From the cell containing the given text, extract its center point as [x, y] coordinate. 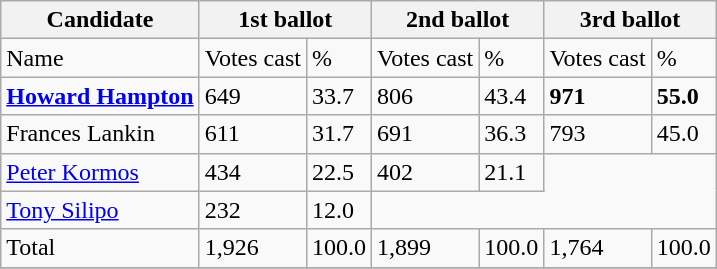
1,926 [252, 248]
1,899 [426, 248]
Candidate [100, 20]
3rd ballot [630, 20]
232 [252, 210]
55.0 [684, 96]
33.7 [338, 96]
12.0 [338, 210]
Howard Hampton [100, 96]
36.3 [512, 134]
Peter Kormos [100, 172]
402 [426, 172]
Frances Lankin [100, 134]
1,764 [598, 248]
Total [100, 248]
22.5 [338, 172]
793 [598, 134]
Name [100, 58]
43.4 [512, 96]
649 [252, 96]
806 [426, 96]
611 [252, 134]
21.1 [512, 172]
1st ballot [285, 20]
2nd ballot [458, 20]
45.0 [684, 134]
434 [252, 172]
Tony Silipo [100, 210]
31.7 [338, 134]
971 [598, 96]
691 [426, 134]
